Determine the (x, y) coordinate at the center of the cell enclosing the given text.  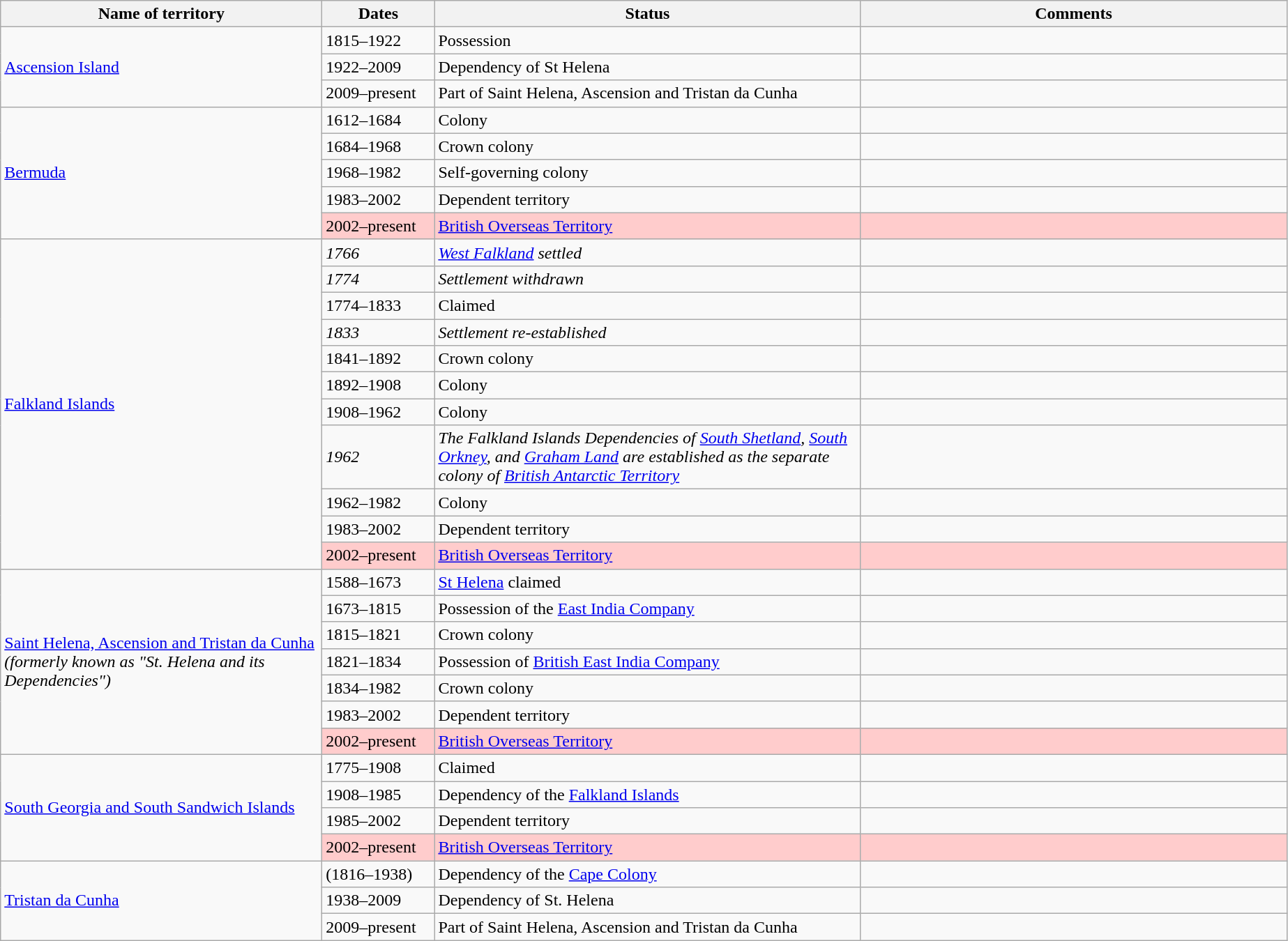
1938–2009 (378, 901)
Falkland Islands (162, 404)
Ascension Island (162, 67)
Possession of the East India Company (647, 609)
1766 (378, 252)
Name of territory (162, 14)
South Georgia and South Sandwich Islands (162, 807)
1962–1982 (378, 503)
1922–2009 (378, 67)
1962 (378, 457)
1815–1922 (378, 40)
Status (647, 14)
Dependency of the Cape Colony (647, 874)
Dependency of the Falkland Islands (647, 794)
1774–1833 (378, 305)
1841–1892 (378, 359)
Comments (1074, 14)
1684–1968 (378, 146)
1775–1908 (378, 767)
1834–1982 (378, 688)
Saint Helena, Ascension and Tristan da Cunha(formerly known as "St. Helena and its Dependencies") (162, 661)
Settlement withdrawn (647, 279)
Dependency of St. Helena (647, 901)
Settlement re-established (647, 332)
1833 (378, 332)
Tristan da Cunha (162, 901)
1908–1962 (378, 412)
1821–1834 (378, 661)
1892–1908 (378, 385)
Possession (647, 40)
1985–2002 (378, 821)
1815–1821 (378, 635)
Dependency of St Helena (647, 67)
Possession of British East India Company (647, 661)
1774 (378, 279)
1588–1673 (378, 582)
1673–1815 (378, 609)
Dates (378, 14)
1968–1982 (378, 173)
(1816–1938) (378, 874)
1908–1985 (378, 794)
1612–1684 (378, 120)
Bermuda (162, 173)
St Helena claimed (647, 582)
West Falkland settled (647, 252)
Self-governing colony (647, 173)
